Identify which cell holds the provided text, then report its (x, y) central coordinate. 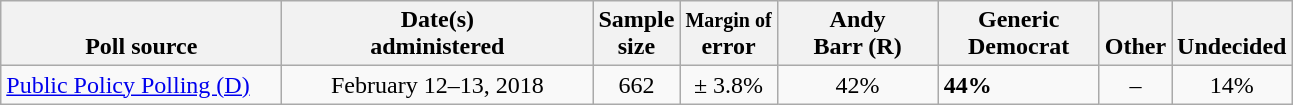
AndyBarr (R) (858, 34)
Undecided (1232, 34)
Public Policy Polling (D) (142, 85)
Samplesize (636, 34)
Other (1135, 34)
GenericDemocrat (1018, 34)
± 3.8% (728, 85)
Poll source (142, 34)
Date(s)administered (438, 34)
42% (858, 85)
Margin oferror (728, 34)
14% (1232, 85)
– (1135, 85)
662 (636, 85)
February 12–13, 2018 (438, 85)
44% (1018, 85)
